Return the (X, Y) coordinate for the center point of the cell that contains the specified text.  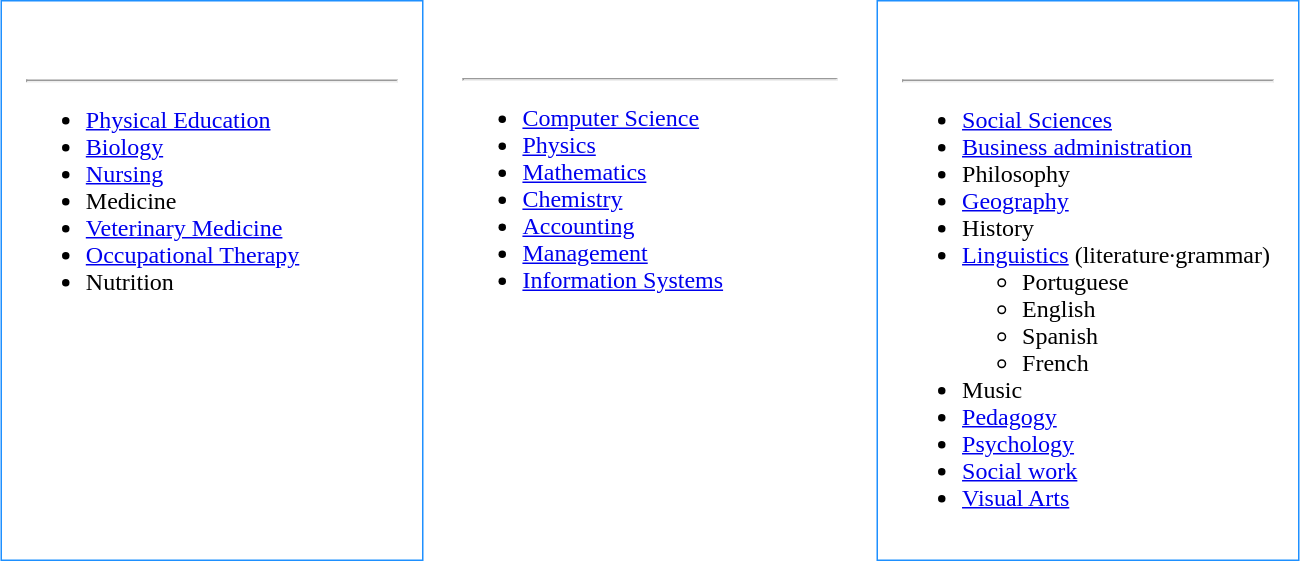
Computer SciencePhysicsMathematicsChemistryAccountingManagementInformation Systems (650, 280)
Physical EducationBiologyNursingMedicineVeterinary MedicineOccupational TherapyNutrition (212, 280)
